Return (X, Y) of the center of cell containing provided text 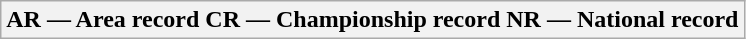
AR — Area record CR — Championship record NR — National record (372, 20)
